Detect which cell encompasses the target text, then output its [x, y] center coordinate. 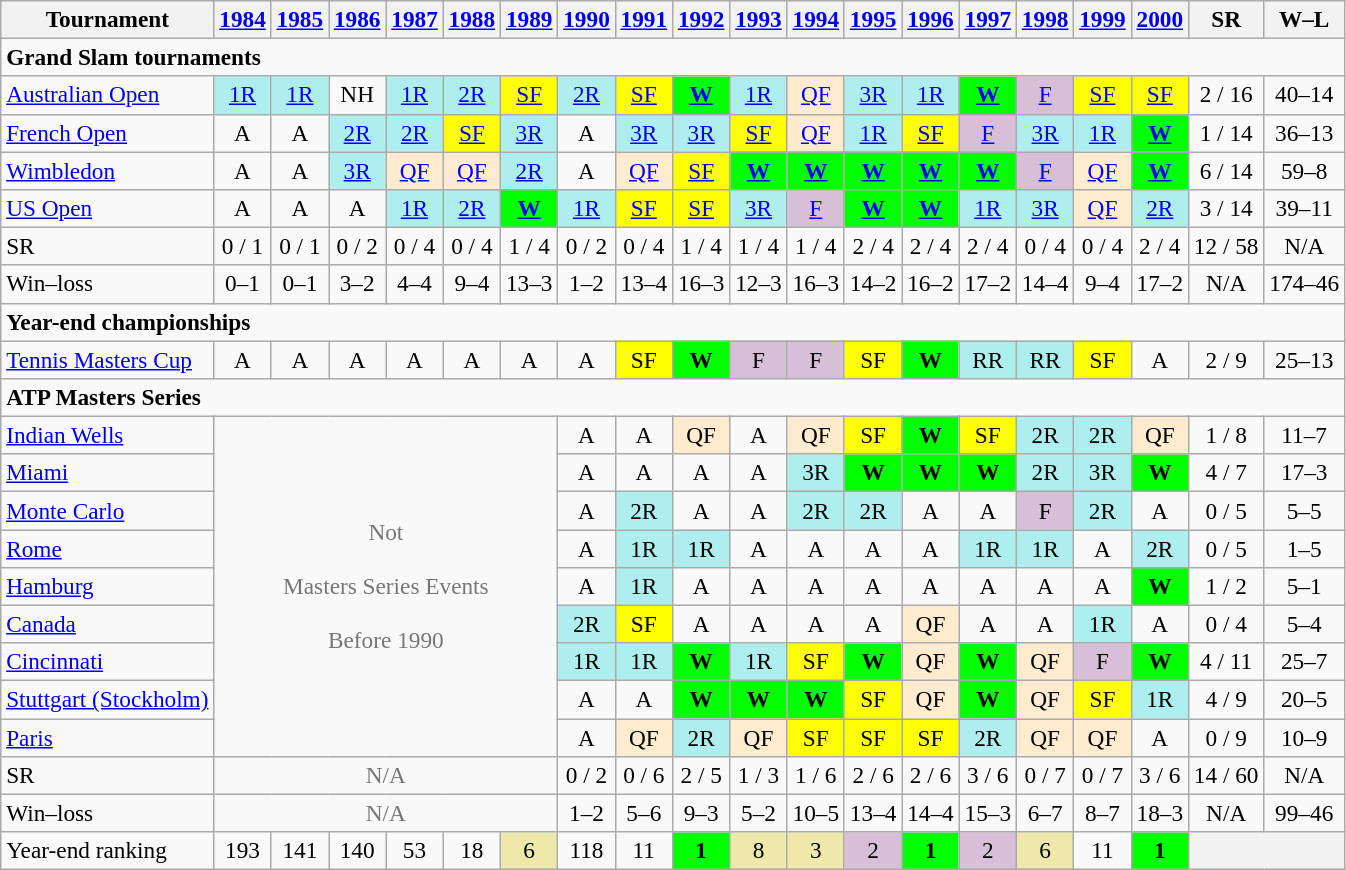
4 / 11 [1226, 662]
3–2 [358, 284]
1986 [358, 19]
5–6 [644, 813]
4 / 7 [1226, 473]
Tournament [108, 19]
0 / 6 [644, 775]
11–7 [1304, 435]
Year-end championships [673, 322]
59–8 [1304, 170]
1 / 6 [816, 775]
5–1 [1304, 586]
1 / 2 [1226, 586]
3 / 14 [1226, 208]
193 [242, 850]
8 [758, 850]
Stuttgart (Stockholm) [108, 699]
140 [358, 850]
18–3 [1160, 813]
Cincinnati [108, 662]
Hamburg [108, 586]
Wimbledon [108, 170]
3 [816, 850]
9–3 [700, 813]
16–2 [930, 284]
1996 [930, 19]
US Open [108, 208]
1984 [242, 19]
Grand Slam tournaments [673, 57]
6–7 [1044, 813]
French Open [108, 133]
1 / 8 [1226, 435]
2 / 9 [1226, 359]
1989 [530, 19]
NH [358, 95]
15–3 [988, 813]
1994 [816, 19]
4–4 [414, 284]
Australian Open [108, 95]
1995 [872, 19]
1987 [414, 19]
4 / 9 [1226, 699]
141 [300, 850]
6 / 14 [1226, 170]
118 [586, 850]
174–46 [1304, 284]
ATP Masters Series [673, 397]
1 / 14 [1226, 133]
Paris [108, 737]
1998 [1044, 19]
1991 [644, 19]
Indian Wells [108, 435]
5–2 [758, 813]
Canada [108, 624]
1999 [1102, 19]
12 / 58 [1226, 246]
1992 [700, 19]
1988 [472, 19]
1993 [758, 19]
NotMasters Series EventsBefore 1990 [386, 586]
Monte Carlo [108, 510]
1 / 3 [758, 775]
Rome [108, 548]
2000 [1160, 19]
1985 [300, 19]
1990 [586, 19]
8–7 [1102, 813]
14–2 [872, 284]
1–5 [1304, 548]
25–13 [1304, 359]
53 [414, 850]
5–5 [1304, 510]
2 / 5 [700, 775]
40–14 [1304, 95]
13–3 [530, 284]
Year-end ranking [108, 850]
1997 [988, 19]
14 / 60 [1226, 775]
20–5 [1304, 699]
18 [472, 850]
39–11 [1304, 208]
5–4 [1304, 624]
99–46 [1304, 813]
Miami [108, 473]
0 / 9 [1226, 737]
12–3 [758, 284]
17–3 [1304, 473]
W–L [1304, 19]
25–7 [1304, 662]
Tennis Masters Cup [108, 359]
10–9 [1304, 737]
10–5 [816, 813]
36–13 [1304, 133]
2 / 16 [1226, 95]
